Find where the given text appears and provide that cell's center as [x, y] coordinate. 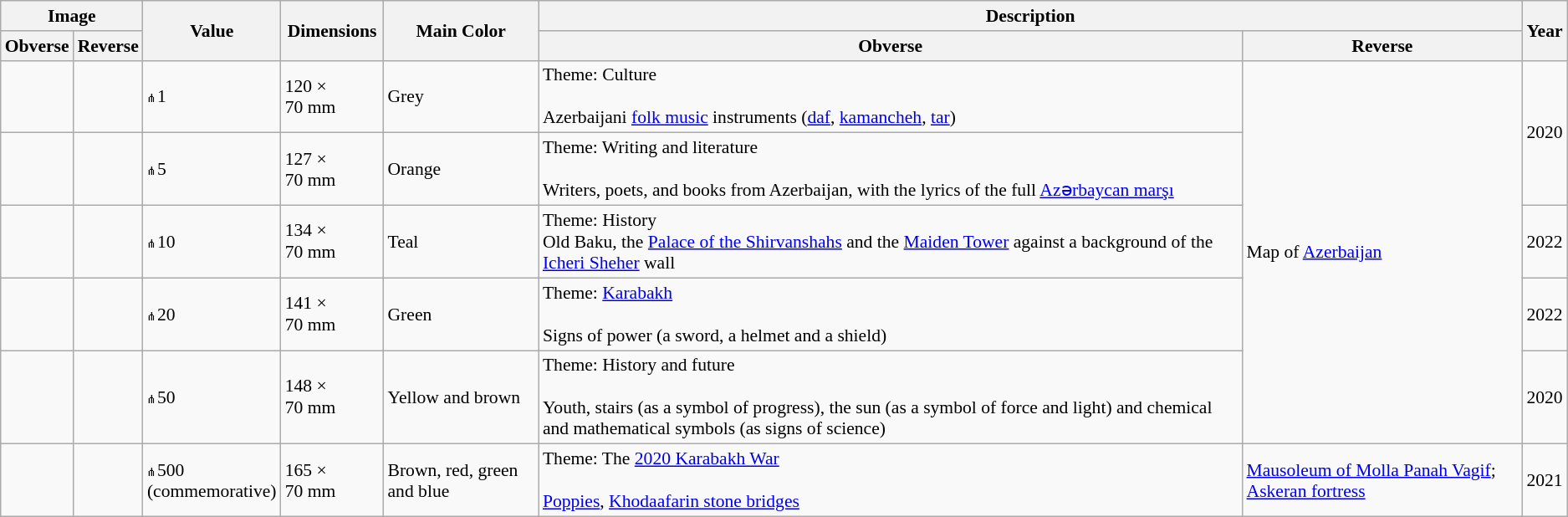
Main Color [460, 30]
Mausoleum of Molla Panah Vagif; Askeran fortress [1382, 480]
165 × 70 mm [333, 480]
Map of Azerbaijan [1382, 253]
Brown, red, green and blue [460, 480]
120 × 70 mm [333, 97]
Year [1544, 30]
2021 [1544, 480]
₼1 [212, 97]
₼20 [212, 315]
Orange [460, 169]
134 × 70 mm [333, 243]
Theme: The 2020 Karabakh WarPoppies, Khodaafarin stone bridges [891, 480]
Theme: KarabakhSigns of power (a sword, a helmet and a shield) [891, 315]
₼5 [212, 169]
₼500(commemorative) [212, 480]
Dimensions [333, 30]
₼50 [212, 397]
Green [460, 315]
148 × 70 mm [333, 397]
Value [212, 30]
141 × 70 mm [333, 315]
Theme: CultureAzerbaijani folk music instruments (daf, kamancheh, tar) [891, 97]
127 × 70 mm [333, 169]
Grey [460, 97]
Theme: HistoryOld Baku, the Palace of the Shirvanshahs and the Maiden Tower against a background of the Icheri Sheher wall [891, 243]
Theme: Writing and literatureWriters, poets, and books from Azerbaijan, with the lyrics of the full Azərbaycan marşı [891, 169]
Image [72, 16]
Description [1030, 16]
Teal [460, 243]
Yellow and brown [460, 397]
₼10 [212, 243]
